Identify which cell holds the provided text, then report its [x, y] central coordinate. 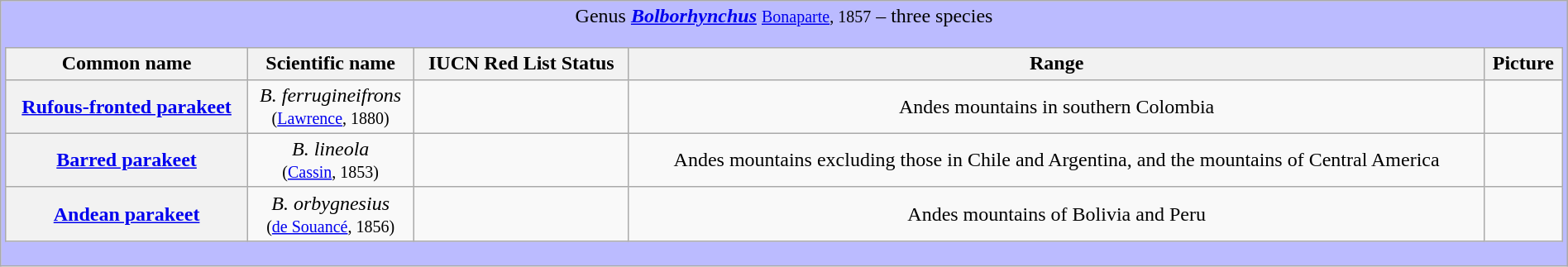
Andes mountains in southern Colombia [1056, 106]
Picture [1523, 64]
Common name [127, 64]
IUCN Red List Status [521, 64]
Barred parakeet [127, 160]
B. lineola (Cassin, 1853) [331, 160]
B. ferrugineifrons (Lawrence, 1880) [331, 106]
B. orbygnesius (de Souancé, 1856) [331, 213]
Andean parakeet [127, 213]
Rufous-fronted parakeet [127, 106]
Scientific name [331, 64]
Andes mountains of Bolivia and Peru [1056, 213]
Andes mountains excluding those in Chile and Argentina, and the mountains of Central America [1056, 160]
Range [1056, 64]
